From the cell containing the given text, extract its center point as (X, Y) coordinate. 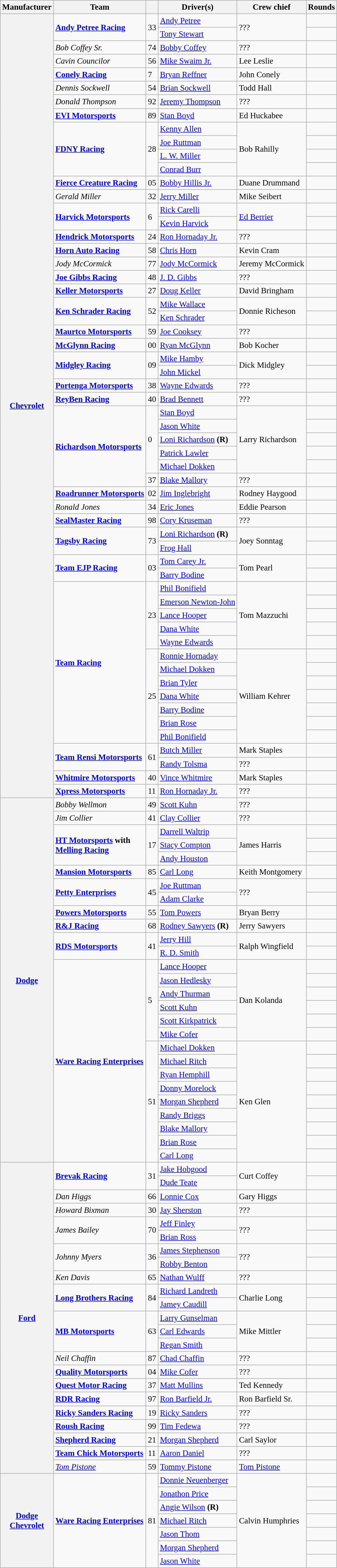
Harvick Motorsports (100, 216)
Adam Clarke (198, 899)
Robby Benton (198, 1264)
49 (152, 804)
Eric Jones (198, 507)
28 (152, 149)
27 (152, 291)
Kenny Allen (198, 129)
Calvin Humphries (272, 1521)
Ford (27, 1318)
Gerald Miller (100, 196)
Ron Barfield Jr. (198, 1399)
Chad Chaffin (198, 1358)
61 (152, 757)
James Harris (272, 845)
Petty Enterprises (100, 892)
Mike Hamby (198, 358)
58 (152, 251)
Vince Whitmire (198, 778)
Tony Stewart (198, 34)
Rounds (321, 7)
Todd Hall (272, 88)
R. D. Smith (198, 953)
Clay Collier (198, 818)
Tom Pearl (272, 568)
Brevak Racing (100, 1176)
70 (152, 1230)
73 (152, 541)
HT Motorsports with Melling Racing (100, 845)
17 (152, 845)
84 (152, 1298)
32 (152, 196)
Ed Berrier (272, 216)
Duane Drummand (272, 183)
63 (152, 1331)
99 (152, 1426)
Dennis Sockwell (100, 88)
Scott Kirkpatrick (198, 1021)
55 (152, 913)
45 (152, 892)
Team Rensi Motorsports (100, 757)
Joe Cooksey (198, 331)
Rodney Haygood (272, 494)
Roush Racing (100, 1426)
Richardson Motorsports (100, 446)
Cory Kruseman (198, 521)
Jim Collier (100, 818)
Kevin Harvick (198, 223)
81 (152, 1521)
Jonathon Price (198, 1494)
Chevrolet (27, 406)
Stacy Compton (198, 845)
Joey Sonntag (272, 541)
03 (152, 568)
00 (152, 345)
Brian Ross (198, 1237)
Carl Saylor (272, 1440)
Matt Mullins (198, 1386)
56 (152, 61)
Team EJP Racing (100, 568)
RDS Motorsports (100, 946)
65 (152, 1278)
33 (152, 27)
Dan Higgs (100, 1196)
McGlynn Racing (100, 345)
Eddie Pearson (272, 507)
Donnie Neuenberger (198, 1480)
FDNY Racing (100, 149)
Johnny Myers (100, 1257)
Cavin Councilor (100, 61)
Bryan Berry (272, 913)
Jim Inglebright (198, 494)
Quality Motorsports (100, 1372)
Maurtco Motorsports (100, 331)
Roadrunner Motorsports (100, 494)
Randy Tolsma (198, 764)
Bobby Wellmon (100, 804)
Joe Gibbs Racing (100, 278)
Long Brothers Racing (100, 1298)
36 (152, 1257)
Shepherd Racing (100, 1440)
Brian Tyler (198, 683)
52 (152, 311)
89 (152, 115)
Tom Powers (198, 913)
Crew chief (272, 7)
38 (152, 386)
L. W. Miller (198, 156)
William Kehrer (272, 696)
Donny Morelock (198, 1088)
Tim Fedewa (198, 1426)
Jason Hedlesky (198, 980)
Conrad Burr (198, 169)
Jerry Sawyers (272, 926)
John Mickel (198, 372)
Dan Kolanda (272, 1000)
6 (152, 216)
66 (152, 1196)
Darrell Waltrip (198, 831)
02 (152, 494)
Ronnie Hornaday (198, 656)
Tom Carey Jr. (198, 561)
Larry Richardson (272, 440)
Kevin Cram (272, 251)
Manufacturer (27, 7)
Nathan Wulff (198, 1278)
48 (152, 278)
Bob Rahilly (272, 149)
Ken Glen (272, 1102)
Chris Horn (198, 251)
77 (152, 264)
Tom Mazzuchi (272, 615)
Ted Kennedy (272, 1386)
Jake Hobgood (198, 1169)
Xpress Motorsports (100, 791)
Ken Schrader Racing (100, 311)
John Conely (272, 75)
Ron Barfield Sr. (272, 1399)
Team Chick Motorsports (100, 1453)
Bob Kocher (272, 345)
Lonnie Cox (198, 1196)
Aaron Daniel (198, 1453)
92 (152, 102)
Doug Keller (198, 291)
97 (152, 1399)
Patrick Lawler (198, 453)
Frog Hall (198, 548)
Andy Petree (198, 21)
24 (152, 237)
RDR Racing (100, 1399)
Rodney Sawyers (R) (198, 926)
Brian Sockwell (198, 88)
Mansion Motorsports (100, 872)
R&J Racing (100, 926)
Lee Leslie (272, 61)
Mike Wallace (198, 304)
Ricky Sanders Racing (100, 1413)
Jay Sherston (198, 1210)
Portenga Motorsports (100, 386)
Andy Houston (198, 858)
Bobby Coffey (198, 48)
EVI Motorsports (100, 115)
19 (152, 1413)
ReyBen Racing (100, 399)
Dodge (27, 980)
Donnie Richeson (272, 311)
J. D. Gibbs (198, 278)
98 (152, 521)
Brad Bennett (198, 399)
Andy Thurman (198, 994)
Bryan Reffner (198, 75)
Andy Petree Racing (100, 27)
34 (152, 507)
Richard Landreth (198, 1291)
Ryan McGlynn (198, 345)
Powers Motorsports (100, 913)
Tommy Pistone (198, 1467)
Mike Seibert (272, 196)
21 (152, 1440)
0 (152, 440)
Mike Swaim Jr. (198, 61)
MB Motorsports (100, 1331)
Jerry Hill (198, 940)
Whitmire Motorsports (100, 778)
54 (152, 88)
SealMaster Racing (100, 521)
Ed Huckabee (272, 115)
Butch Miller (198, 751)
Angie Wilson (R) (198, 1507)
30 (152, 1210)
Neil Chaffin (100, 1358)
Jeff Finley (198, 1223)
James Bailey (100, 1230)
Gary Higgs (272, 1196)
Larry Gunselman (198, 1318)
Ken Davis (100, 1278)
Carl Edwards (198, 1331)
Ken Schrader (198, 318)
Donald Thompson (100, 102)
Dick Midgley (272, 365)
Hendrick Motorsports (100, 237)
74 (152, 48)
87 (152, 1358)
Jason Thom (198, 1534)
Conely Racing (100, 75)
Bob Coffey Sr. (100, 48)
Randy Briggs (198, 1115)
James Stephenson (198, 1251)
23 (152, 615)
Charlie Long (272, 1298)
Rick Carelli (198, 210)
Emerson Newton-John (198, 602)
Mike Mittler (272, 1331)
Jerry Miller (198, 196)
5 (152, 1000)
Quest Motor Racing (100, 1386)
Jeremy Thompson (198, 102)
09 (152, 365)
31 (152, 1176)
Dude Teate (198, 1183)
Team Racing (100, 662)
Bobby Hillis Jr. (198, 183)
Howard Bixman (100, 1210)
Ryan Hemphill (198, 1075)
Ralph Wingfield (272, 946)
85 (152, 872)
51 (152, 1102)
Driver(s) (198, 7)
Ricky Sanders (198, 1413)
Keller Motorsports (100, 291)
7 (152, 75)
Tagsby Racing (100, 541)
Team (100, 7)
Regan Smith (198, 1345)
Ronald Jones (100, 507)
Fierce Creature Racing (100, 183)
Jeremy McCormick (272, 264)
Jamey Caudill (198, 1305)
Midgley Racing (100, 365)
Curt Coffey (272, 1176)
25 (152, 696)
05 (152, 183)
Horn Auto Racing (100, 251)
68 (152, 926)
04 (152, 1372)
David Bringham (272, 291)
Dodge Chevrolet (27, 1521)
Keith Montgomery (272, 872)
